Determine the [X, Y] coordinate at the center of the cell enclosing the given text.  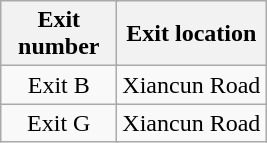
Exit location [192, 34]
Exit B [59, 85]
Exit G [59, 123]
Exit number [59, 34]
